Return the (x, y) coordinate for the center point of the cell that contains the specified text.  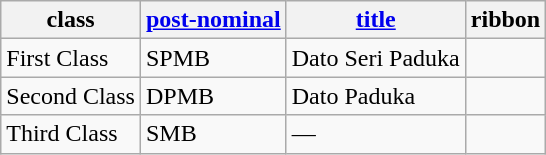
Third Class (71, 134)
SMB (213, 134)
Second Class (71, 96)
First Class (71, 58)
class (71, 20)
SPMB (213, 58)
Dato Seri Paduka (376, 58)
post-nominal (213, 20)
Dato Paduka (376, 96)
DPMB (213, 96)
— (376, 134)
title (376, 20)
ribbon (505, 20)
